Scan for the cell matching the given text and deliver its (X, Y) coordinate at center. 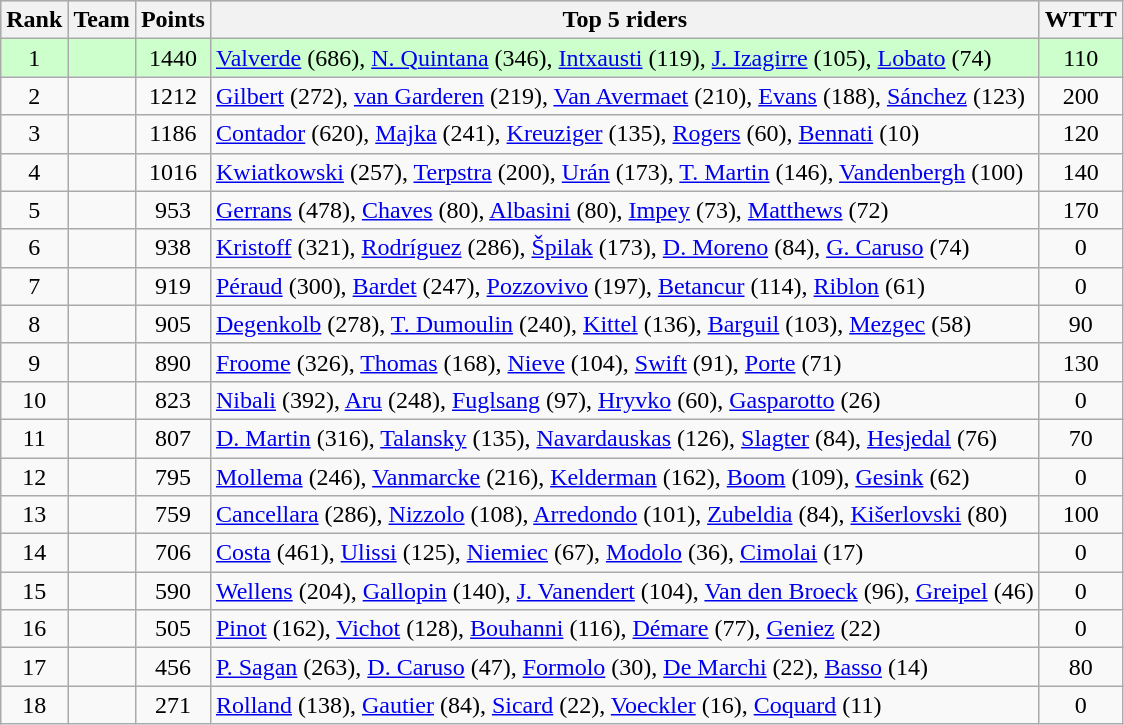
Degenkolb (278), T. Dumoulin (240), Kittel (136), Barguil (103), Mezgec (58) (624, 324)
1016 (172, 172)
15 (34, 591)
Cancellara (286), Nizzolo (108), Arredondo (101), Zubeldia (84), Kišerlovski (80) (624, 515)
13 (34, 515)
271 (172, 705)
6 (34, 248)
890 (172, 362)
1 (34, 58)
Mollema (246), Vanmarcke (216), Kelderman (162), Boom (109), Gesink (62) (624, 477)
4 (34, 172)
505 (172, 629)
759 (172, 515)
10 (34, 400)
90 (1080, 324)
938 (172, 248)
Kristoff (321), Rodríguez (286), Špilak (173), D. Moreno (84), G. Caruso (74) (624, 248)
Rank (34, 20)
200 (1080, 96)
12 (34, 477)
130 (1080, 362)
953 (172, 210)
Gerrans (478), Chaves (80), Albasini (80), Impey (73), Matthews (72) (624, 210)
905 (172, 324)
Costa (461), Ulissi (125), Niemiec (67), Modolo (36), Cimolai (17) (624, 553)
Wellens (204), Gallopin (140), J. Vanendert (104), Van den Broeck (96), Greipel (46) (624, 591)
1186 (172, 134)
Contador (620), Majka (241), Kreuziger (135), Rogers (60), Bennati (10) (624, 134)
2 (34, 96)
Pinot (162), Vichot (128), Bouhanni (116), Démare (77), Geniez (22) (624, 629)
80 (1080, 667)
Team (102, 20)
120 (1080, 134)
Rolland (138), Gautier (84), Sicard (22), Voeckler (16), Coquard (11) (624, 705)
Froome (326), Thomas (168), Nieve (104), Swift (91), Porte (71) (624, 362)
D. Martin (316), Talansky (135), Navardauskas (126), Slagter (84), Hesjedal (76) (624, 438)
16 (34, 629)
WTTT (1080, 20)
456 (172, 667)
706 (172, 553)
1440 (172, 58)
17 (34, 667)
Gilbert (272), van Garderen (219), Van Avermaet (210), Evans (188), Sánchez (123) (624, 96)
590 (172, 591)
Top 5 riders (624, 20)
70 (1080, 438)
919 (172, 286)
18 (34, 705)
P. Sagan (263), D. Caruso (47), Formolo (30), De Marchi (22), Basso (14) (624, 667)
795 (172, 477)
110 (1080, 58)
100 (1080, 515)
Nibali (392), Aru (248), Fuglsang (97), Hryvko (60), Gasparotto (26) (624, 400)
807 (172, 438)
Valverde (686), N. Quintana (346), Intxausti (119), J. Izagirre (105), Lobato (74) (624, 58)
11 (34, 438)
14 (34, 553)
9 (34, 362)
Points (172, 20)
Péraud (300), Bardet (247), Pozzovivo (197), Betancur (114), Riblon (61) (624, 286)
3 (34, 134)
8 (34, 324)
140 (1080, 172)
Kwiatkowski (257), Terpstra (200), Urán (173), T. Martin (146), Vandenbergh (100) (624, 172)
823 (172, 400)
5 (34, 210)
170 (1080, 210)
7 (34, 286)
1212 (172, 96)
